Identify which cell holds the provided text, then report its (X, Y) central coordinate. 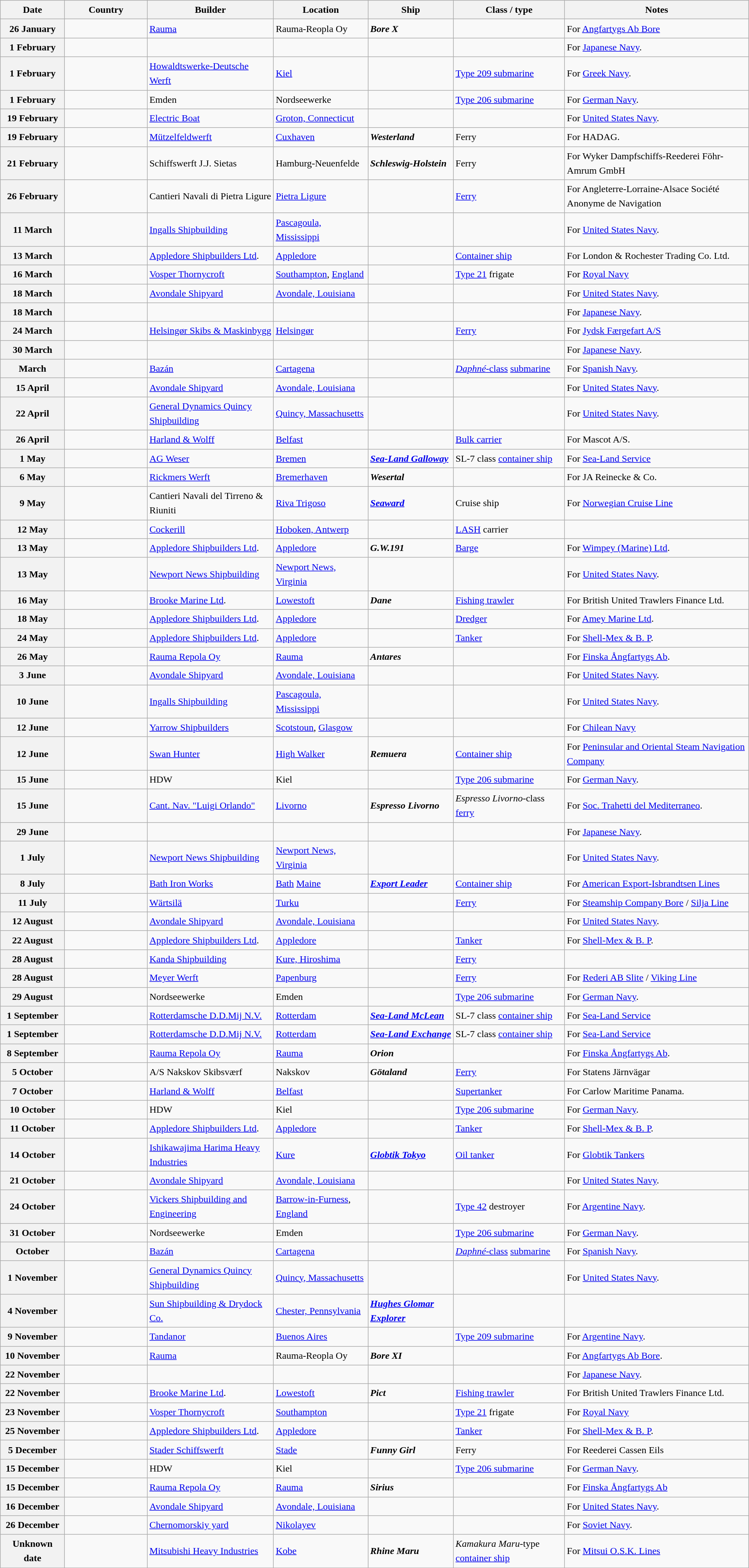
Kure (321, 1155)
Nakskov (321, 1072)
Bremen (321, 459)
Bath Maine (321, 883)
21 October (33, 1180)
Electric Boat (210, 118)
For Angleterre-Lorraine-Alsace Société Anonyme de Navigation (657, 196)
11 July (33, 903)
Götaland (411, 1072)
Funny Girl (411, 1450)
1 May (33, 459)
26 December (33, 1525)
For Finska Ångfartygs Ab (657, 1488)
Orion (411, 1053)
5 October (33, 1072)
10 June (33, 702)
For Mitsui O.S.K. Lines (657, 1551)
18 May (33, 619)
Bath Iron Works (210, 883)
8 September (33, 1053)
Westerland (411, 137)
Cockerill (210, 529)
Barrow-in-Furness, England (321, 1207)
Seaward (411, 503)
Cuxhaven (321, 137)
For Reederei Cassen Eils (657, 1450)
For London & Rochester Trading Co. Ltd. (657, 255)
Dredger (509, 619)
7 October (33, 1091)
Unknown date (33, 1551)
26 January (33, 29)
Riva Trigoso (321, 503)
1 November (33, 1277)
Sea-Land Galloway (411, 459)
For Angfartygs Ab Bore (657, 29)
For Norwegian Cruise Line (657, 503)
Livorno (321, 806)
Builder (210, 10)
A/S Nakskov Skibsværf (210, 1072)
11 March (33, 230)
Ship (411, 10)
9 May (33, 503)
Vickers Shipbuilding and Engineering (210, 1207)
Southampton (321, 1412)
Stade (321, 1450)
6 May (33, 477)
For Carlow Maritime Panama. (657, 1091)
11 October (33, 1128)
For American Export-Isbrandtsen Lines (657, 883)
Barge (509, 548)
Schleswig-Holstein (411, 163)
AG Weser (210, 459)
24 May (33, 638)
For Wimpey (Marine) Ltd. (657, 548)
10 November (33, 1356)
Kanda Shipbuilding (210, 959)
Sea-Land Exchange (411, 1035)
15 April (33, 387)
Antares (411, 657)
Kamakura Maru-type container ship (509, 1551)
29 August (33, 997)
25 November (33, 1431)
Chester, Pennsylvania (321, 1311)
For Rederi AB Slite / Viking Line (657, 978)
14 October (33, 1155)
Wesertal (411, 477)
Pietra Ligure (321, 196)
Pict (411, 1393)
For Mascot A/S. (657, 439)
Papenburg (321, 978)
Sea-Land McLean (411, 1015)
8 July (33, 883)
Nikolayev (321, 1525)
Bulk carrier (509, 439)
For Amey Marine Ltd. (657, 619)
March (33, 369)
Wärtsilä (210, 903)
26 May (33, 657)
Meyer Werft (210, 978)
10 October (33, 1110)
Cantieri Navali del Tirreno & Riuniti (210, 503)
Type 42 destroyer (509, 1207)
Globtik Tokyo (411, 1155)
Yarrow Shipbuilders (210, 727)
Tandanor (210, 1336)
29 June (33, 831)
For JA Reinecke & Co. (657, 477)
Cant. Nav. "Luigi Orlando" (210, 806)
Stader Schiffswerft (210, 1450)
Schiffswerft J.J. Sietas (210, 163)
Location (321, 10)
16 March (33, 274)
9 November (33, 1336)
For Angfartygs Ab Bore. (657, 1356)
Ishikawajima Harima Heavy Industries (210, 1155)
Helsingør (321, 331)
For Globtik Tankers (657, 1155)
Hamburg-Neuenfelde (321, 163)
LASH carrier (509, 529)
22 August (33, 940)
Groton, Connecticut (321, 118)
22 April (33, 414)
5 December (33, 1450)
For Chilean Navy (657, 727)
October (33, 1252)
For Steamship Company Bore / Silja Line (657, 903)
Remuera (411, 754)
Scotstoun, Glasgow (321, 727)
13 March (33, 255)
3 June (33, 675)
Hughes Glomar Explorer (411, 1311)
Mützelfeldwerft (210, 137)
23 November (33, 1412)
16 May (33, 600)
Sun Shipbuilding & Drydock Co. (210, 1311)
Rhine Maru (411, 1551)
Hoboken, Antwerp (321, 529)
For Soviet Navy. (657, 1525)
Oil tanker (509, 1155)
Supertanker (509, 1091)
Rickmers Werft (210, 477)
Kure, Hiroshima (321, 959)
Kobe (321, 1551)
16 December (33, 1506)
24 October (33, 1207)
Swan Hunter (210, 754)
High Walker (321, 754)
Mitsubishi Heavy Industries (210, 1551)
For Jydsk Færgefart A/S (657, 331)
Date (33, 10)
26 April (33, 439)
31 October (33, 1232)
Helsingør Skibs & Maskinbygg (210, 331)
Class / type (509, 10)
Bore X (411, 29)
For Peninsular and Oriental Steam Navigation Company (657, 754)
Dane (411, 600)
Chernomorskiy yard (210, 1525)
4 November (33, 1311)
G.W.191 (411, 548)
Espresso Livorno (411, 806)
Bore XI (411, 1356)
For Soc. Trahetti del Mediterraneo. (657, 806)
For Greek Navy. (657, 74)
Bremerhaven (321, 477)
Export Leader (411, 883)
1 July (33, 858)
Notes (657, 10)
For Wyker Dampfschiffs-Reederei Föhr-Amrum GmbH (657, 163)
Espresso Livorno-class ferry (509, 806)
26 February (33, 196)
Buenos Aires (321, 1336)
For HADAG. (657, 137)
For Statens Järnvägar (657, 1072)
12 August (33, 921)
21 February (33, 163)
Cruise ship (509, 503)
Turku (321, 903)
24 March (33, 331)
Cantieri Navali di Pietra Ligure (210, 196)
12 May (33, 529)
Country (106, 10)
Howaldtswerke-Deutsche Werft (210, 74)
Sirius (411, 1488)
30 March (33, 350)
Southampton, England (321, 274)
